Scan for the cell matching the given text and deliver its (X, Y) coordinate at center. 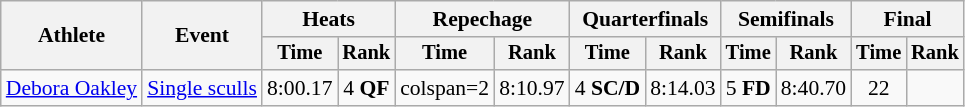
8:40.70 (814, 88)
Single sculls (202, 88)
Final (907, 19)
Heats (328, 19)
Quarterfinals (646, 19)
colspan=2 (444, 88)
Event (202, 36)
Repechage (482, 19)
5 FD (748, 88)
8:10.97 (532, 88)
4 QF (367, 88)
Debora Oakley (72, 88)
Athlete (72, 36)
8:14.03 (682, 88)
8:00.17 (300, 88)
22 (878, 88)
Semifinals (786, 19)
4 SC/D (608, 88)
